Pinpoint the cell where the given text exists, returning its [X, Y] midpoint coordinate. 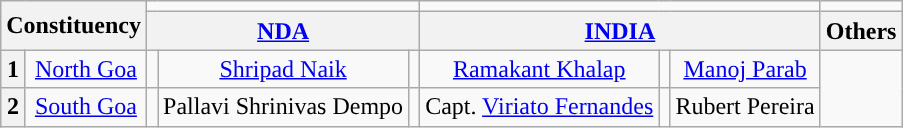
North Goa [86, 69]
NDA [282, 31]
1 [14, 69]
2 [14, 107]
Shripad Naik [284, 69]
Manoj Parab [745, 69]
South Goa [86, 107]
Pallavi Shrinivas Dempo [284, 107]
Rubert Pereira [745, 107]
INDIA [620, 31]
Others [861, 31]
Ramakant Khalap [540, 69]
Capt. Viriato Fernandes [540, 107]
Constituency [74, 26]
